Find where the given text appears and provide that cell's center as [X, Y] coordinate. 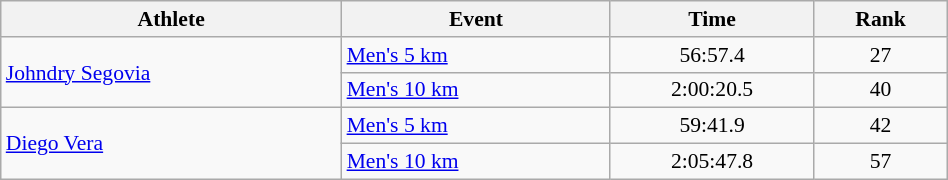
59:41.9 [712, 126]
Rank [880, 19]
2:05:47.8 [712, 162]
Event [476, 19]
Athlete [172, 19]
Time [712, 19]
42 [880, 126]
Johndry Segovia [172, 72]
57 [880, 162]
Diego Vera [172, 144]
2:00:20.5 [712, 90]
56:57.4 [712, 55]
27 [880, 55]
40 [880, 90]
